From the cell containing the given text, extract its center point as [X, Y] coordinate. 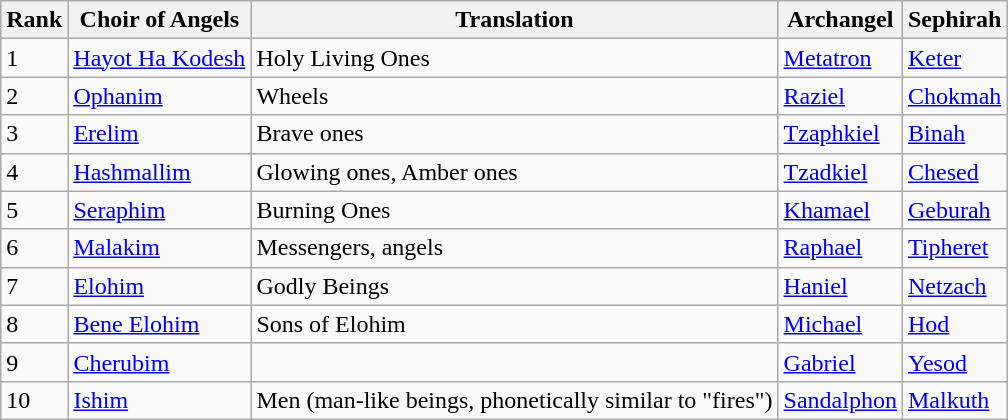
4 [34, 172]
Glowing ones, Amber ones [514, 172]
5 [34, 210]
Ishim [160, 400]
10 [34, 400]
Messengers, angels [514, 248]
Burning Ones [514, 210]
1 [34, 58]
Holy Living Ones [514, 58]
Khamael [840, 210]
Metatron [840, 58]
Chokmah [954, 96]
Rank [34, 20]
Sandalphon [840, 400]
Seraphim [160, 210]
Translation [514, 20]
Keter [954, 58]
Sons of Elohim [514, 324]
Godly Beings [514, 286]
Archangel [840, 20]
Elohim [160, 286]
Erelim [160, 134]
Haniel [840, 286]
9 [34, 362]
Binah [954, 134]
Tipheret [954, 248]
Raziel [840, 96]
2 [34, 96]
Men (man-like beings, phonetically similar to "fires") [514, 400]
Chesed [954, 172]
Bene Elohim [160, 324]
Hod [954, 324]
6 [34, 248]
Cherubim [160, 362]
Hayot Ha Kodesh [160, 58]
8 [34, 324]
Yesod [954, 362]
Netzach [954, 286]
Tzadkiel [840, 172]
Hashmallim [160, 172]
Gabriel [840, 362]
Wheels [514, 96]
Michael [840, 324]
Ophanim [160, 96]
7 [34, 286]
3 [34, 134]
Malkuth [954, 400]
Malakim [160, 248]
Raphael [840, 248]
Tzaphkiel [840, 134]
Choir of Angels [160, 20]
Geburah [954, 210]
Brave ones [514, 134]
Sephirah [954, 20]
